For the text-containing cell, return its midpoint in (X, Y) coordinate format. 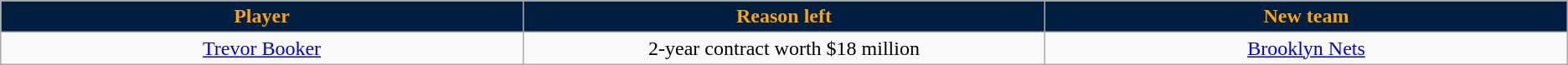
Brooklyn Nets (1307, 48)
Trevor Booker (261, 48)
2-year contract worth $18 million (784, 48)
Reason left (784, 17)
Player (261, 17)
New team (1307, 17)
